Identify which cell holds the provided text, then report its [X, Y] central coordinate. 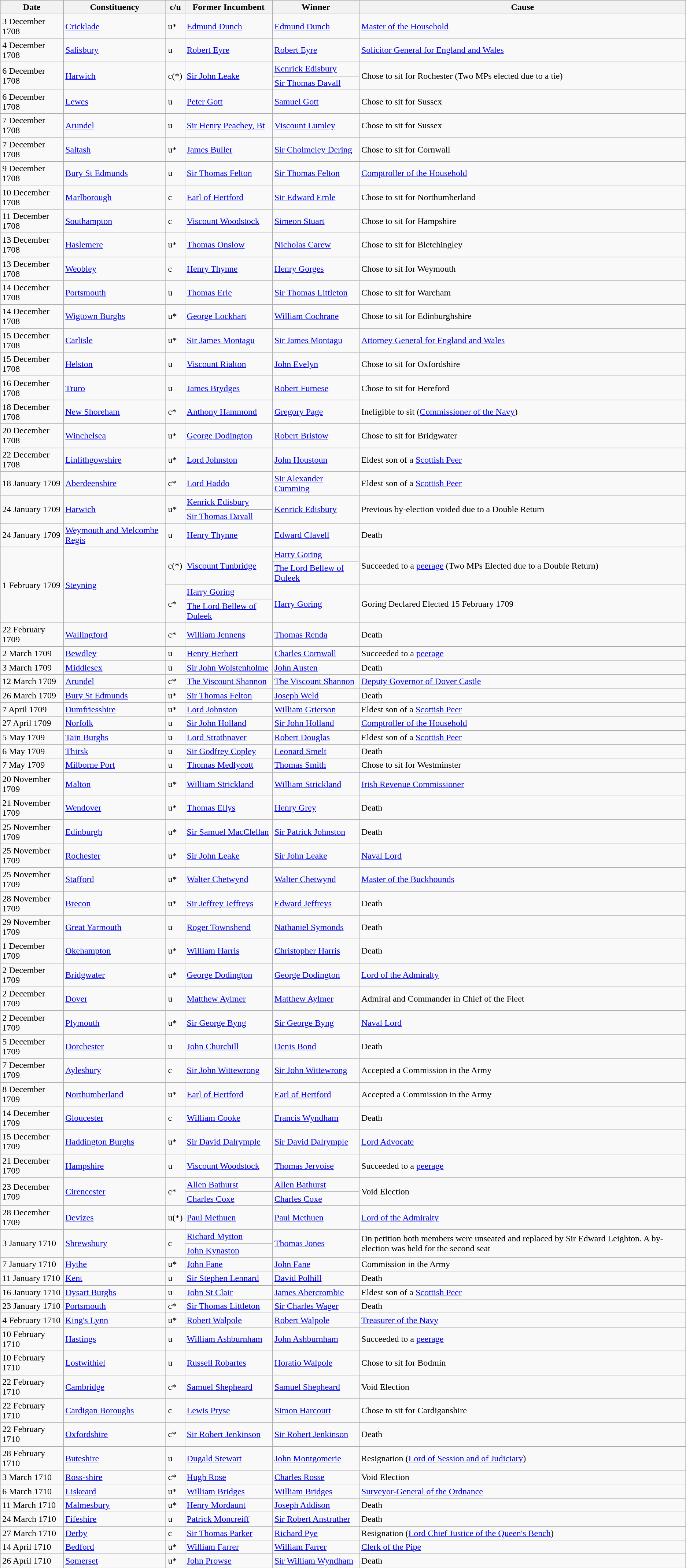
Irish Revenue Commissioner [523, 784]
Middlesex [115, 668]
23 January 1710 [32, 1306]
Simeon Stuart [316, 221]
Marlborough [115, 197]
Chose to sit for Cardiganshire [523, 1411]
22 February 1709 [32, 635]
26 April 1710 [32, 1561]
Thomas Medlycott [229, 765]
14 December 1709 [32, 1118]
Sir Robert Anstruther [316, 1519]
Great Yarmouth [115, 928]
Viscount Tunbridge [229, 566]
u(*) [175, 1217]
John Austen [316, 668]
1 December 1709 [32, 951]
Malmesbury [115, 1505]
Nicholas Carew [316, 245]
Goring Declared Elected 15 February 1709 [523, 603]
Master of the Household [523, 26]
Joseph Addison [316, 1505]
7 May 1709 [32, 765]
Robert Douglas [316, 737]
Chose to sit for Weymouth [523, 268]
Horatio Walpole [316, 1363]
Robert Bristow [316, 436]
Sir Patrick Johnston [316, 831]
Carlisle [115, 340]
Liskeard [115, 1491]
John Ashburnham [316, 1339]
Christopher Harris [316, 951]
Lewes [115, 102]
Henry Gorges [316, 268]
c/u [175, 7]
Former Incumbent [229, 7]
Treasurer of the Navy [523, 1320]
George Lockhart [229, 317]
21 December 1709 [32, 1166]
William Grierson [316, 709]
Gregory Page [316, 412]
Weobley [115, 268]
Clerk of the Pipe [523, 1547]
Joseph Weld [316, 695]
Chose to sit for Rochester (Two MPs elected due to a tie) [523, 76]
22 December 1708 [32, 460]
Aylesbury [115, 1071]
Roger Townshend [229, 928]
Admiral and Commander in Chief of the Fleet [523, 999]
7 April 1709 [32, 709]
John St Clair [229, 1292]
Samuel Gott [316, 102]
Succeeded to a peerage (Two MPs Elected due to a Double Return) [523, 566]
Fifeshire [115, 1519]
Southampton [115, 221]
15 December 1709 [32, 1142]
Shrewsbury [115, 1243]
Edward Jeffreys [316, 903]
Chose to sit for Westminster [523, 765]
Chose to sit for Northumberland [523, 197]
Thomas Jones [316, 1243]
Northumberland [115, 1094]
Aberdeenshire [115, 483]
11 March 1710 [32, 1505]
Chose to sit for Bridgwater [523, 436]
Resignation (Lord of Session and of Judiciary) [523, 1458]
24 March 1710 [32, 1519]
Norfolk [115, 723]
Devizes [115, 1217]
Richard Mytton [229, 1236]
Surveyor-General of the Ordnance [523, 1491]
3 March 1710 [32, 1477]
John Kynaston [229, 1251]
10 December 1708 [32, 197]
28 November 1709 [32, 903]
7 December 1709 [32, 1071]
16 December 1708 [32, 388]
18 December 1708 [32, 412]
Haslemere [115, 245]
William Cooke [229, 1118]
Winner [316, 7]
Lord Strathnaver [229, 737]
Truro [115, 388]
11 December 1708 [32, 221]
5 December 1709 [32, 1046]
William Harris [229, 951]
27 March 1710 [32, 1533]
Date [32, 7]
Henry Mordaunt [229, 1505]
Sir Henry Peachey, Bt [229, 125]
3 December 1708 [32, 26]
1 February 1709 [32, 585]
Sir William Wyndham [316, 1561]
Henry Grey [316, 808]
Somerset [115, 1561]
Linlithgowshire [115, 460]
Thomas Smith [316, 765]
Weymouth and Melcombe Regis [115, 535]
Hugh Rose [229, 1477]
Dorchester [115, 1046]
Dugald Stewart [229, 1458]
King's Lynn [115, 1320]
16 January 1710 [32, 1292]
Thirsk [115, 751]
John Churchill [229, 1046]
Chose to sit for Hereford [523, 388]
Kent [115, 1278]
Cirencester [115, 1191]
Chose to sit for Edinburghshire [523, 317]
Thomas Erle [229, 293]
2 March 1709 [32, 654]
Charles Rosse [316, 1477]
Rochester [115, 856]
Ineligible to sit (Commissioner of the Navy) [523, 412]
Hastings [115, 1339]
Salisbury [115, 50]
Bedford [115, 1547]
Sir John Wolstenholme [229, 668]
Oxfordshire [115, 1434]
William Cochrane [316, 317]
Chose to sit for Bletchingley [523, 245]
Bewdley [115, 654]
Henry Herbert [229, 654]
27 April 1709 [32, 723]
29 November 1709 [32, 928]
Ross-shire [115, 1477]
Brecon [115, 903]
Dover [115, 999]
Leonard Smelt [316, 751]
Master of the Buckhounds [523, 879]
28 December 1709 [32, 1217]
18 January 1709 [32, 483]
12 March 1709 [32, 682]
Okehampton [115, 951]
Sir Cholmeley Dering [316, 150]
Sir Godfrey Copley [229, 751]
7 January 1710 [32, 1264]
Sir Edward Ernle [316, 197]
Chose to sit for Oxfordshire [523, 364]
26 March 1709 [32, 695]
Helston [115, 364]
Peter Gott [229, 102]
John Montgomerie [316, 1458]
Steyning [115, 585]
Lord Advocate [523, 1142]
Lord Haddo [229, 483]
23 December 1709 [32, 1191]
James Brydges [229, 388]
Anthony Hammond [229, 412]
Attorney General for England and Wales [523, 340]
On petition both members were unseated and replaced by Sir Edward Leighton. A by-election was held for the second seat [523, 1243]
Cause [523, 7]
Edinburgh [115, 831]
Commission in the Army [523, 1264]
6 May 1709 [32, 751]
14 April 1710 [32, 1547]
Edward Clavell [316, 535]
Lostwithiel [115, 1363]
Cricklade [115, 26]
Previous by-election voided due to a Double Return [523, 509]
James Abercrombie [316, 1292]
Cardigan Boroughs [115, 1411]
Buteshire [115, 1458]
3 March 1709 [32, 668]
Bridgwater [115, 975]
Sir Charles Wager [316, 1306]
21 November 1709 [32, 808]
Wigtown Burghs [115, 317]
Thomas Renda [316, 635]
Solicitor General for England and Wales [523, 50]
Thomas Jervoise [316, 1166]
Wendover [115, 808]
28 February 1710 [32, 1458]
Derby [115, 1533]
Chose to sit for Wareham [523, 293]
Patrick Moncreiff [229, 1519]
John Houstoun [316, 460]
Saltash [115, 150]
Cambridge [115, 1387]
New Shoreham [115, 412]
20 November 1709 [32, 784]
6 March 1710 [32, 1491]
4 February 1710 [32, 1320]
William Ashburnham [229, 1339]
4 December 1708 [32, 50]
Charles Cornwall [316, 654]
Constituency [115, 7]
Thomas Onslow [229, 245]
11 January 1710 [32, 1278]
Winchelsea [115, 436]
Denis Bond [316, 1046]
Gloucester [115, 1118]
5 May 1709 [32, 737]
Russell Robartes [229, 1363]
James Buller [229, 150]
Sir Stephen Lennard [229, 1278]
20 December 1708 [32, 436]
William Jennens [229, 635]
3 January 1710 [32, 1243]
David Polhill [316, 1278]
Deputy Governor of Dover Castle [523, 682]
Milborne Port [115, 765]
Thomas Ellys [229, 808]
Haddington Burghs [115, 1142]
Simon Harcourt [316, 1411]
Robert Furnese [316, 388]
Hythe [115, 1264]
Richard Pye [316, 1533]
Hampshire [115, 1166]
Francis Wyndham [316, 1118]
Chose to sit for Bodmin [523, 1363]
Malton [115, 784]
Viscount Lumley [316, 125]
Plymouth [115, 1023]
Resignation (Lord Chief Justice of the Queen's Bench) [523, 1533]
Chose to sit for Hampshire [523, 221]
Tain Burghs [115, 737]
9 December 1708 [32, 173]
Sir Alexander Cumming [316, 483]
8 December 1709 [32, 1094]
Dumfriesshire [115, 709]
Sir Jeffrey Jeffreys [229, 903]
Sir Thomas Parker [229, 1533]
John Prowse [229, 1561]
Lewis Pryse [229, 1411]
John Evelyn [316, 364]
Chose to sit for Cornwall [523, 150]
Viscount Rialton [229, 364]
Nathaniel Symonds [316, 928]
Wallingford [115, 635]
Dysart Burghs [115, 1292]
Sir Samuel MacClellan [229, 831]
Stafford [115, 879]
